Determine the [x, y] coordinate at the center of the cell enclosing the given text.  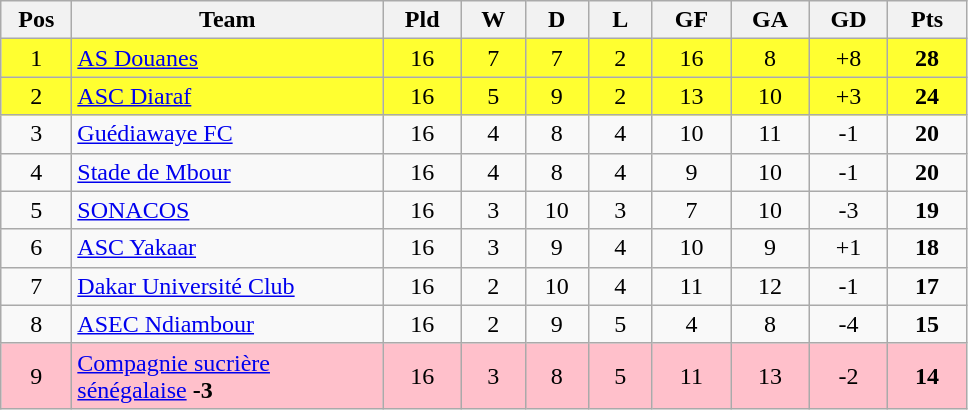
24 [928, 96]
W [493, 20]
14 [928, 376]
-3 [848, 210]
1 [36, 58]
-4 [848, 324]
Team [228, 20]
ASC Diaraf [228, 96]
Pts [928, 20]
AS Douanes [228, 58]
GD [848, 20]
+3 [848, 96]
GF [692, 20]
Pld [422, 20]
ASC Yakaar [228, 248]
L [621, 20]
Stade de Mbour [228, 172]
SONACOS [228, 210]
+1 [848, 248]
Pos [36, 20]
+8 [848, 58]
Guédiawaye FC [228, 134]
15 [928, 324]
GA [770, 20]
Dakar Université Club [228, 286]
Compagnie sucrière sénégalaise -3 [228, 376]
-2 [848, 376]
6 [36, 248]
28 [928, 58]
17 [928, 286]
19 [928, 210]
12 [770, 286]
18 [928, 248]
ASEC Ndiambour [228, 324]
D [557, 20]
